Extract the [X, Y] coordinate from the center of the cell holding the provided text.  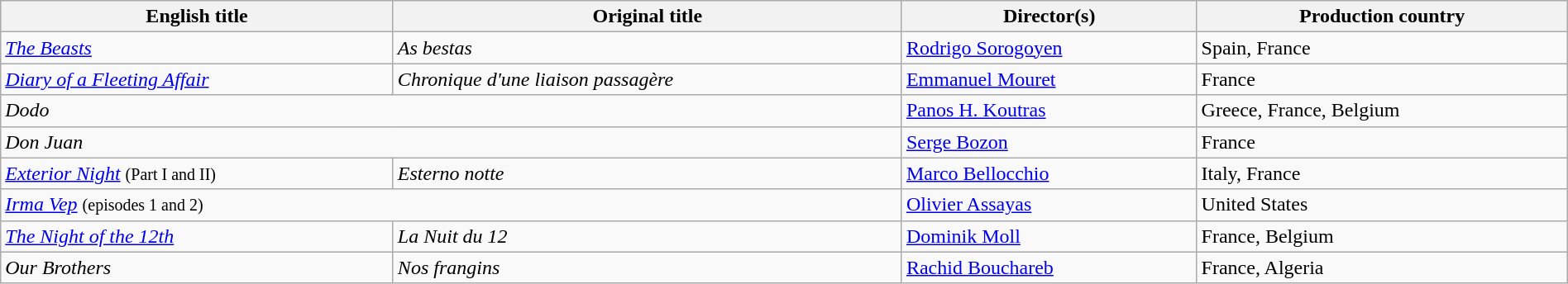
Production country [1382, 17]
Director(s) [1049, 17]
Our Brothers [197, 267]
Don Juan [452, 142]
United States [1382, 205]
Irma Vep (episodes 1 and 2) [452, 205]
The Night of the 12th [197, 236]
La Nuit du 12 [647, 236]
Rodrigo Sorogoyen [1049, 48]
Original title [647, 17]
Dominik Moll [1049, 236]
Greece, France, Belgium [1382, 111]
Diary of a Fleeting Affair [197, 79]
Olivier Assayas [1049, 205]
Dodo [452, 111]
Marco Bellocchio [1049, 173]
The Beasts [197, 48]
France, Belgium [1382, 236]
Exterior Night (Part I and II) [197, 173]
Emmanuel Mouret [1049, 79]
Spain, France [1382, 48]
Chronique d'une liaison passagère [647, 79]
Serge Bozon [1049, 142]
Esterno notte [647, 173]
Rachid Bouchareb [1049, 267]
As bestas [647, 48]
Italy, France [1382, 173]
English title [197, 17]
Nos frangins [647, 267]
Panos H. Koutras [1049, 111]
France, Algeria [1382, 267]
